Pinpoint the cell where the given text exists, returning its (x, y) midpoint coordinate. 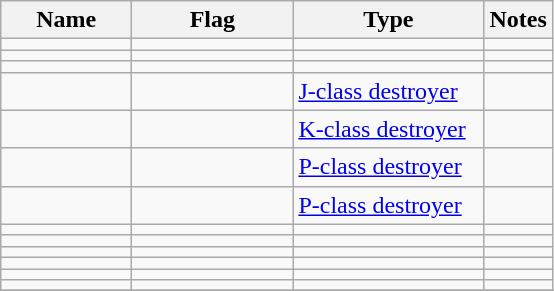
Type (388, 20)
Flag (212, 20)
Notes (518, 20)
Name (66, 20)
K-class destroyer (388, 129)
J-class destroyer (388, 91)
